Identify which cell holds the provided text, then report its (x, y) central coordinate. 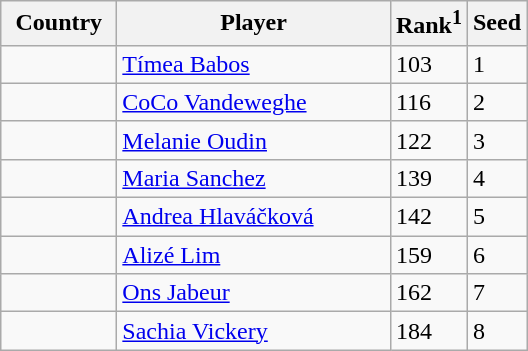
CoCo Vandeweghe (254, 102)
122 (428, 140)
Seed (496, 24)
139 (428, 178)
Andrea Hlaváčková (254, 217)
1 (496, 64)
Melanie Oudin (254, 140)
103 (428, 64)
2 (496, 102)
Player (254, 24)
5 (496, 217)
Maria Sanchez (254, 178)
184 (428, 331)
Rank1 (428, 24)
Sachia Vickery (254, 331)
Ons Jabeur (254, 293)
8 (496, 331)
3 (496, 140)
116 (428, 102)
142 (428, 217)
Alizé Lim (254, 255)
6 (496, 255)
159 (428, 255)
Country (59, 24)
4 (496, 178)
Tímea Babos (254, 64)
162 (428, 293)
7 (496, 293)
